Return [X, Y] of the center of cell containing provided text 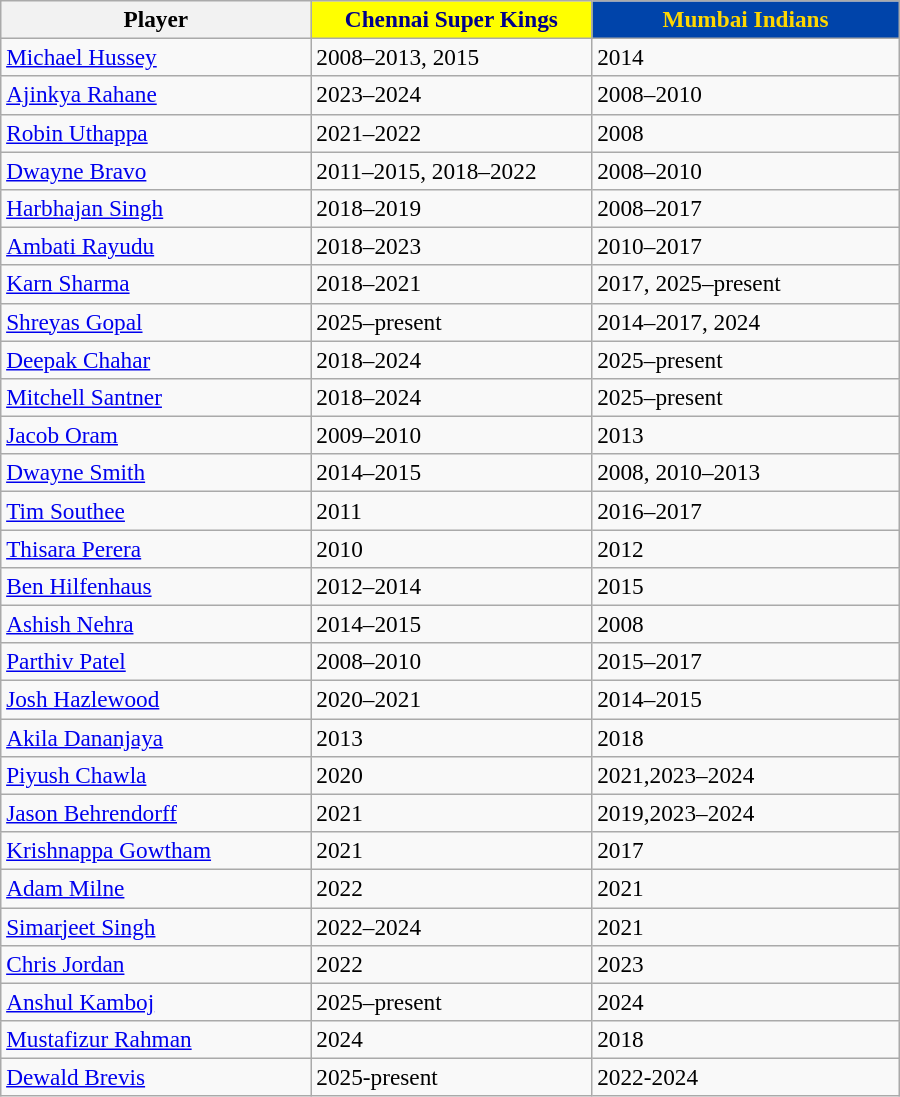
2022-2024 [746, 1077]
2020 [452, 775]
2012–2014 [452, 586]
Krishnappa Gowtham [156, 850]
2020–2021 [452, 699]
2016–2017 [746, 510]
2018–2023 [452, 246]
Dwayne Smith [156, 473]
2015 [746, 586]
2019,2023–2024 [746, 813]
Chennai Super Kings [452, 19]
Chris Jordan [156, 964]
2018–2019 [452, 208]
Ben Hilfenhaus [156, 586]
Michael Hussey [156, 57]
Anshul Kamboj [156, 1002]
Mitchell Santner [156, 397]
2011 [452, 510]
2014–2017, 2024 [746, 322]
2012 [746, 548]
Thisara Perera [156, 548]
Harbhajan Singh [156, 208]
2014 [746, 57]
2018–2021 [452, 284]
Jacob Oram [156, 435]
2011–2015, 2018–2022 [452, 170]
Mumbai Indians [746, 19]
Ambati Rayudu [156, 246]
2010–2017 [746, 246]
Parthiv Patel [156, 662]
2025-present [452, 1077]
Tim Southee [156, 510]
Dewald Brevis [156, 1077]
Karn Sharma [156, 284]
Akila Dananjaya [156, 737]
2021–2022 [452, 133]
Josh Hazlewood [156, 699]
Adam Milne [156, 888]
Simarjeet Singh [156, 926]
Mustafizur Rahman [156, 1039]
2022–2024 [452, 926]
2023 [746, 964]
2015–2017 [746, 662]
Jason Behrendorff [156, 813]
Shreyas Gopal [156, 322]
2017, 2025–present [746, 284]
Player [156, 19]
Deepak Chahar [156, 359]
Robin Uthappa [156, 133]
2021,2023–2024 [746, 775]
2009–2010 [452, 435]
2008, 2010–2013 [746, 473]
Ashish Nehra [156, 624]
Ajinkya Rahane [156, 95]
2010 [452, 548]
2023–2024 [452, 95]
2008–2017 [746, 208]
2008–2013, 2015 [452, 57]
Dwayne Bravo [156, 170]
Piyush Chawla [156, 775]
2017 [746, 850]
